Extract the (X, Y) coordinate from the center of the cell holding the provided text.  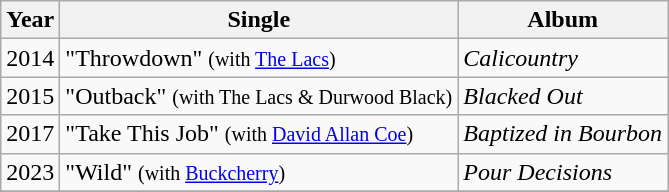
Blacked Out (563, 96)
"Wild" (with Buckcherry) (259, 172)
Single (259, 20)
Calicountry (563, 58)
Baptized in Bourbon (563, 134)
2023 (30, 172)
"Throwdown" (with The Lacs) (259, 58)
2017 (30, 134)
2014 (30, 58)
"Take This Job" (with David Allan Coe) (259, 134)
Album (563, 20)
Pour Decisions (563, 172)
"Outback" (with The Lacs & Durwood Black) (259, 96)
Year (30, 20)
2015 (30, 96)
